Scan for the cell matching the given text and deliver its [X, Y] coordinate at center. 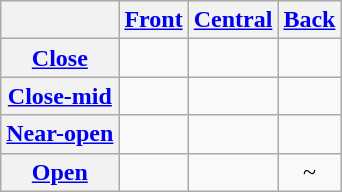
Close [60, 58]
Close-mid [60, 96]
Back [310, 20]
Central [233, 20]
~ [310, 172]
Open [60, 172]
Front [154, 20]
Near-open [60, 134]
